Return the [X, Y] coordinate for the center point of the cell that contains the specified text.  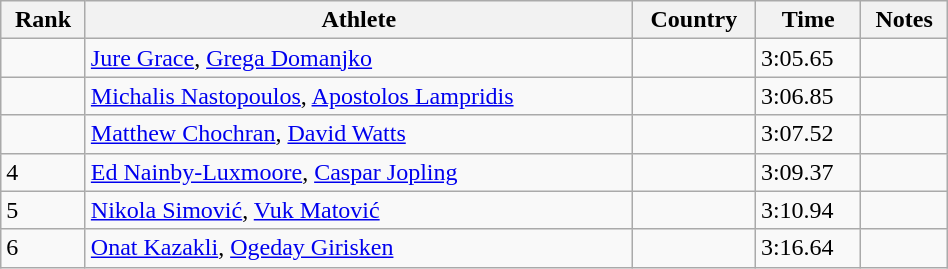
6 [44, 248]
3:05.65 [808, 58]
3:07.52 [808, 134]
3:06.85 [808, 96]
5 [44, 210]
Rank [44, 20]
Michalis Nastopoulos, Apostolos Lampridis [358, 96]
Nikola Simović, Vuk Matović [358, 210]
Athlete [358, 20]
3:10.94 [808, 210]
Ed Nainby-Luxmoore, Caspar Jopling [358, 172]
Jure Grace, Grega Domanjko [358, 58]
3:16.64 [808, 248]
Matthew Chochran, David Watts [358, 134]
Country [694, 20]
3:09.37 [808, 172]
Time [808, 20]
4 [44, 172]
Notes [904, 20]
Onat Kazakli, Ogeday Girisken [358, 248]
